Search for the cell housing the specified text and yield its [x, y] center coordinate. 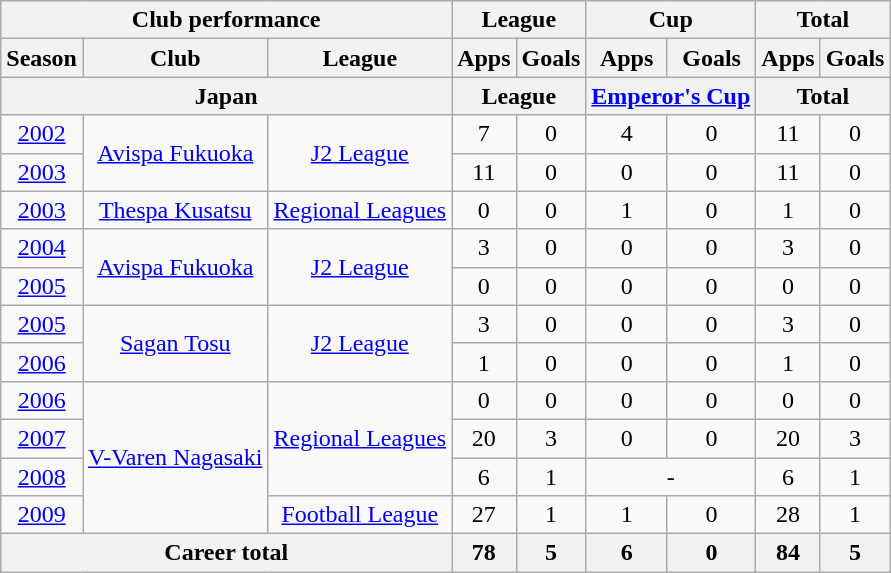
Club [174, 58]
Japan [226, 96]
V-Varen Nagasaki [174, 457]
2004 [42, 248]
Club performance [226, 20]
7 [484, 134]
28 [788, 515]
- [671, 477]
2002 [42, 134]
4 [627, 134]
27 [484, 515]
78 [484, 553]
84 [788, 553]
2007 [42, 438]
Season [42, 58]
Sagan Tosu [174, 343]
2008 [42, 477]
Cup [671, 20]
Career total [226, 553]
Football League [360, 515]
Thespa Kusatsu [174, 210]
Emperor's Cup [671, 96]
2009 [42, 515]
